Determine the [X, Y] coordinate at the center of the cell enclosing the given text.  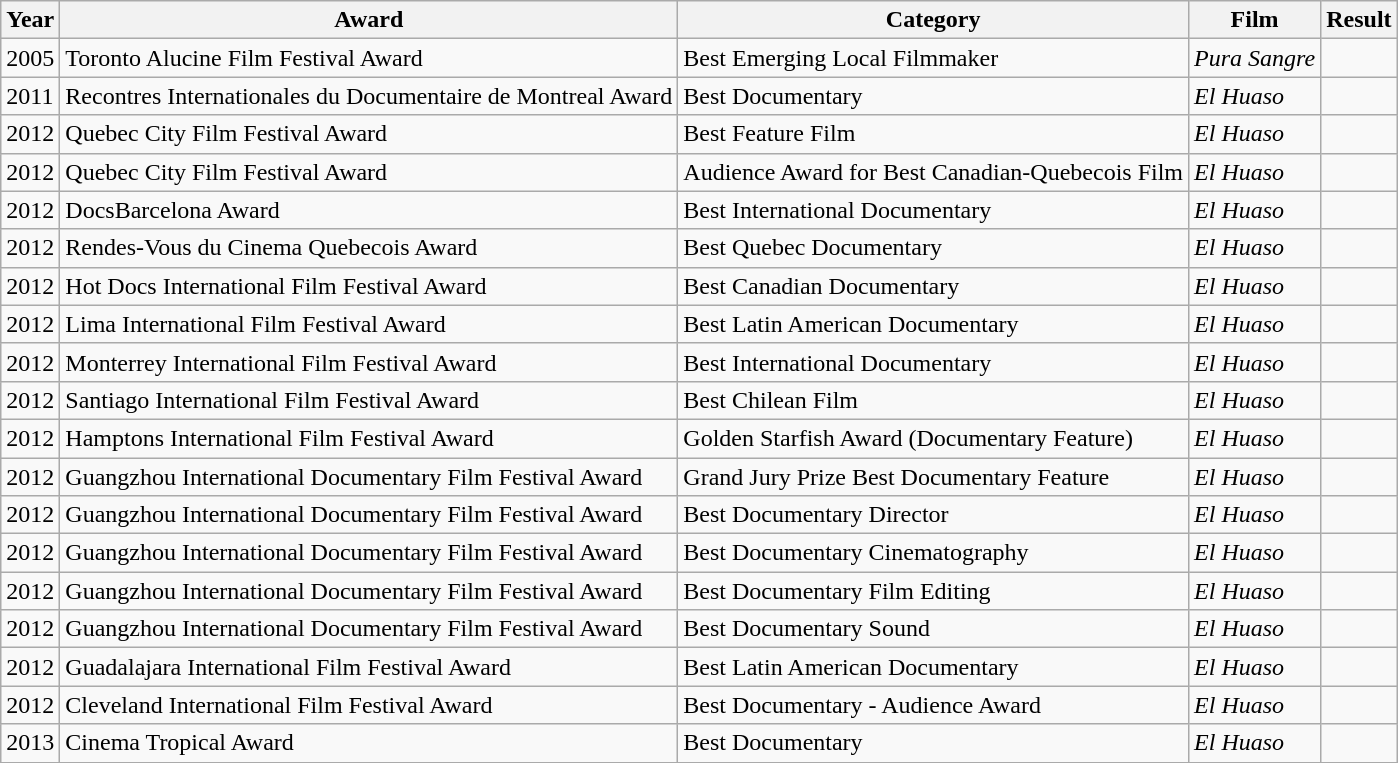
Hot Docs International Film Festival Award [369, 286]
Hamptons International Film Festival Award [369, 438]
Grand Jury Prize Best Documentary Feature [934, 477]
Year [30, 20]
2011 [30, 96]
2005 [30, 58]
Best Emerging Local Filmmaker [934, 58]
Cinema Tropical Award [369, 743]
Cleveland International Film Festival Award [369, 705]
Best Quebec Documentary [934, 248]
Santiago International Film Festival Award [369, 400]
Best Documentary - Audience Award [934, 705]
Rendes-Vous du Cinema Quebecois Award [369, 248]
Result [1359, 20]
Pura Sangre [1255, 58]
Audience Award for Best Canadian-Quebecois Film [934, 172]
Recontres Internationales du Documentaire de Montreal Award [369, 96]
Best Documentary Sound [934, 629]
Guadalajara International Film Festival Award [369, 667]
DocsBarcelona Award [369, 210]
Best Documentary Film Editing [934, 591]
Best Canadian Documentary [934, 286]
Film [1255, 20]
Monterrey International Film Festival Award [369, 362]
Toronto Alucine Film Festival Award [369, 58]
Best Documentary Cinematography [934, 553]
Golden Starfish Award (Documentary Feature) [934, 438]
Lima International Film Festival Award [369, 324]
2013 [30, 743]
Best Feature Film [934, 134]
Category [934, 20]
Best Chilean Film [934, 400]
Award [369, 20]
Best Documentary Director [934, 515]
